From the cell containing the given text, extract its center point as [X, Y] coordinate. 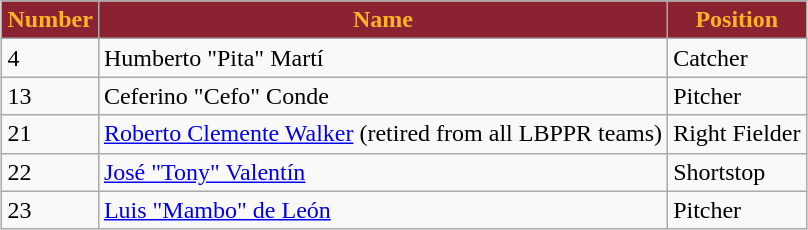
Name [382, 20]
13 [50, 96]
Ceferino "Cefo" Conde [382, 96]
21 [50, 134]
Luis "Mambo" de León [382, 210]
Position [737, 20]
Humberto "Pita" Martí [382, 58]
Shortstop [737, 172]
23 [50, 210]
Catcher [737, 58]
José "Tony" Valentín [382, 172]
4 [50, 58]
Number [50, 20]
Right Fielder [737, 134]
22 [50, 172]
Roberto Clemente Walker (retired from all LBPPR teams) [382, 134]
